Pinpoint the cell where the given text exists, returning its [X, Y] midpoint coordinate. 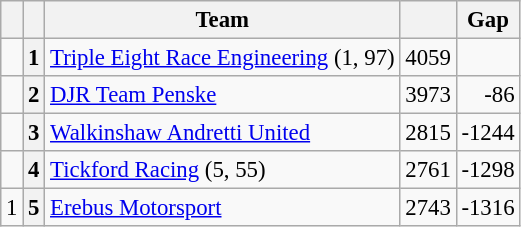
-1298 [488, 170]
Tickford Racing (5, 55) [222, 170]
4 [34, 170]
-86 [488, 95]
Erebus Motorsport [222, 208]
3 [34, 133]
3973 [428, 95]
-1316 [488, 208]
Triple Eight Race Engineering (1, 97) [222, 58]
2761 [428, 170]
5 [34, 208]
2743 [428, 208]
Team [222, 20]
2 [34, 95]
-1244 [488, 133]
4059 [428, 58]
DJR Team Penske [222, 95]
Gap [488, 20]
Walkinshaw Andretti United [222, 133]
2815 [428, 133]
